Find where the given text appears and provide that cell's center as (X, Y) coordinate. 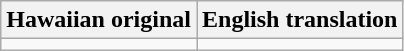
English translation (299, 20)
Hawaiian original (99, 20)
